For the text-containing cell, return its midpoint in [X, Y] coordinate format. 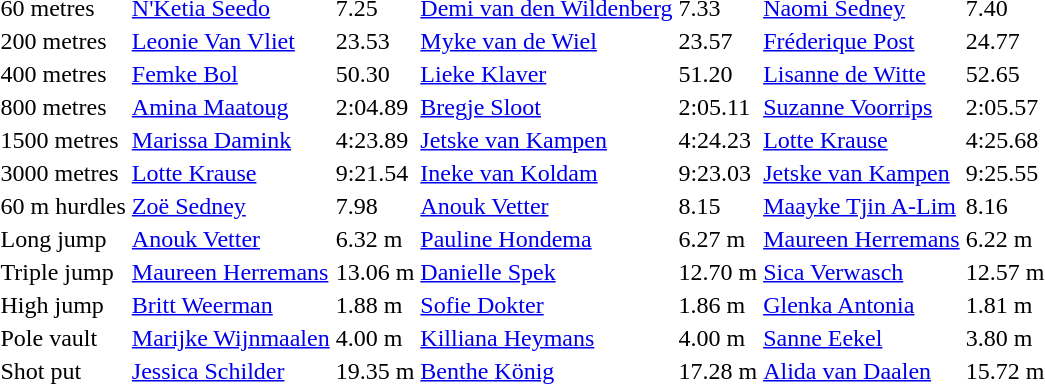
23.53 [375, 41]
Fréderique Post [862, 41]
Suzanne Voorrips [862, 107]
1.86 m [718, 305]
1.88 m [375, 305]
Lieke Klaver [546, 74]
13.06 m [375, 272]
4:23.89 [375, 140]
Leonie Van Vliet [230, 41]
6.32 m [375, 239]
7.98 [375, 206]
Britt Weerman [230, 305]
8.15 [718, 206]
Lisanne de Witte [862, 74]
Femke Bol [230, 74]
50.30 [375, 74]
Sofie Dokter [546, 305]
Maayke Tjin A-Lim [862, 206]
Marissa Damink [230, 140]
51.20 [718, 74]
Killiana Heymans [546, 338]
Danielle Spek [546, 272]
Myke van de Wiel [546, 41]
Glenka Antonia [862, 305]
Sica Verwasch [862, 272]
6.27 m [718, 239]
4:24.23 [718, 140]
2:04.89 [375, 107]
Ineke van Koldam [546, 173]
Amina Maatoug [230, 107]
12.70 m [718, 272]
Zoë Sedney [230, 206]
Bregje Sloot [546, 107]
Pauline Hondema [546, 239]
2:05.11 [718, 107]
Sanne Eekel [862, 338]
9:23.03 [718, 173]
23.57 [718, 41]
Marijke Wijnmaalen [230, 338]
9:21.54 [375, 173]
